Determine the [X, Y] coordinate at the center of the cell enclosing the given text.  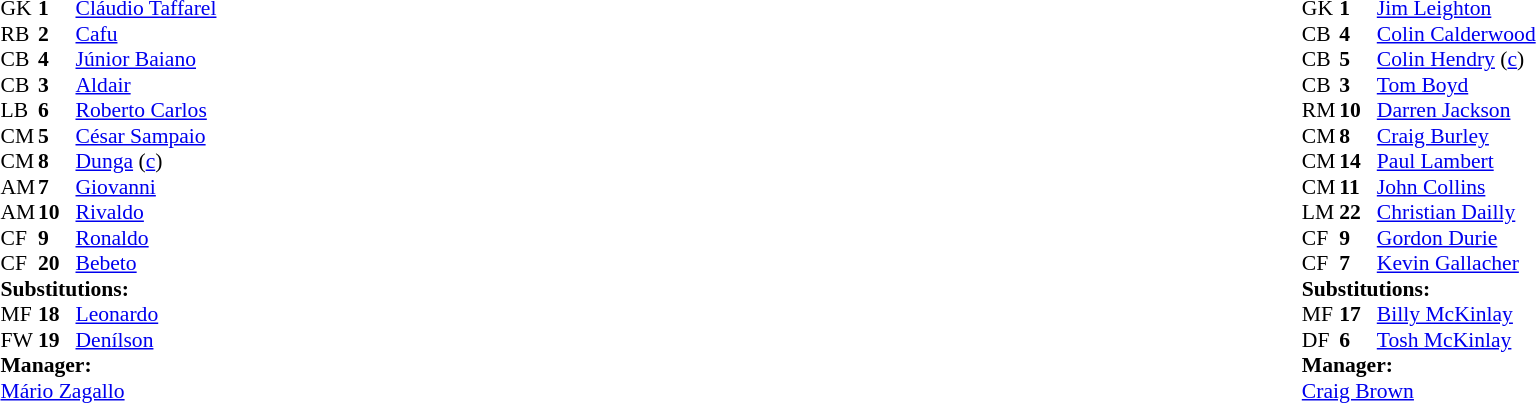
FW [19, 340]
Tom Boyd [1456, 85]
Denílson [146, 340]
Ronaldo [146, 238]
Colin Hendry (c) [1456, 59]
Aldair [146, 85]
Cafu [146, 34]
2 [57, 34]
Rivaldo [146, 213]
Júnior Baiano [146, 59]
Kevin Gallacher [1456, 263]
22 [1358, 213]
Roberto Carlos [146, 111]
Colin Calderwood [1456, 34]
Billy McKinlay [1456, 315]
LM [1321, 213]
LB [19, 111]
John Collins [1456, 187]
RM [1321, 111]
11 [1358, 187]
17 [1358, 315]
Leonardo [146, 315]
Gordon Durie [1456, 238]
Giovanni [146, 187]
Bebeto [146, 263]
Darren Jackson [1456, 111]
Dunga (c) [146, 161]
19 [57, 340]
RB [19, 34]
20 [57, 263]
Christian Dailly [1456, 213]
DF [1321, 340]
14 [1358, 161]
Paul Lambert [1456, 161]
César Sampaio [146, 136]
18 [57, 315]
Craig Burley [1456, 136]
Tosh McKinlay [1456, 340]
